Identify which cell holds the provided text, then report its (X, Y) central coordinate. 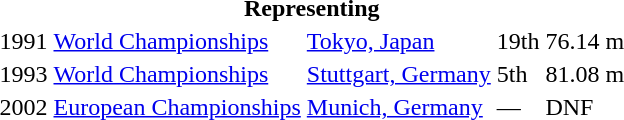
Tokyo, Japan (398, 41)
19th (518, 41)
5th (518, 74)
Stuttgart, Germany (398, 74)
